Find where the given text appears and provide that cell's center as [x, y] coordinate. 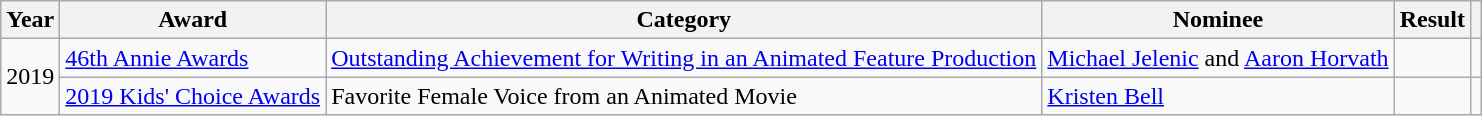
46th Annie Awards [193, 58]
Michael Jelenic and Aaron Horvath [1218, 58]
Result [1432, 20]
Category [684, 20]
Favorite Female Voice from an Animated Movie [684, 96]
2019 [30, 77]
Nominee [1218, 20]
Award [193, 20]
Outstanding Achievement for Writing in an Animated Feature Production [684, 58]
2019 Kids' Choice Awards [193, 96]
Year [30, 20]
Kristen Bell [1218, 96]
